Identify which cell holds the provided text, then report its (X, Y) central coordinate. 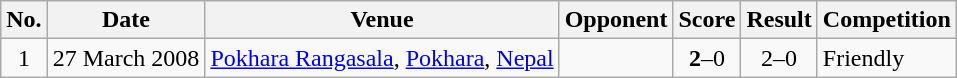
Pokhara Rangasala, Pokhara, Nepal (382, 58)
Date (126, 20)
Competition (886, 20)
Friendly (886, 58)
Venue (382, 20)
Opponent (616, 20)
Result (779, 20)
Score (707, 20)
1 (24, 58)
27 March 2008 (126, 58)
No. (24, 20)
